Search for the cell housing the specified text and yield its (X, Y) center coordinate. 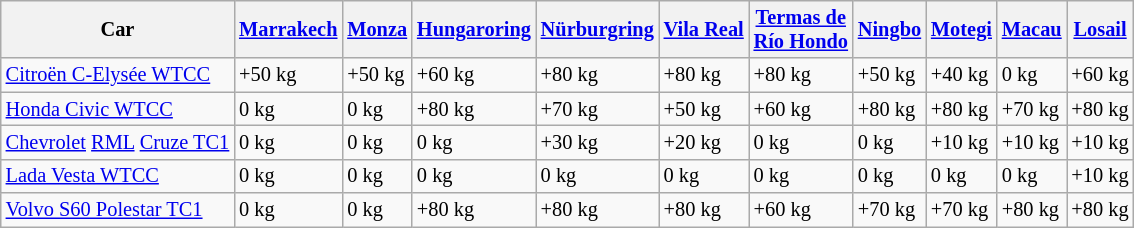
Lada Vesta WTCC (118, 176)
Ningbo (890, 29)
Termas deRío Hondo (801, 29)
+20 kg (704, 142)
Honda Civic WTCC (118, 109)
Volvo S60 Polestar TC1 (118, 210)
Macau (1032, 29)
Motegi (962, 29)
Monza (377, 29)
Chevrolet RML Cruze TC1 (118, 142)
+30 kg (598, 142)
Car (118, 29)
Citroën C-Elysée WTCC (118, 75)
Marrakech (288, 29)
Hungaroring (474, 29)
Nürburgring (598, 29)
+40 kg (962, 75)
Vila Real (704, 29)
Losail (1100, 29)
